Identify which cell holds the provided text, then report its [X, Y] central coordinate. 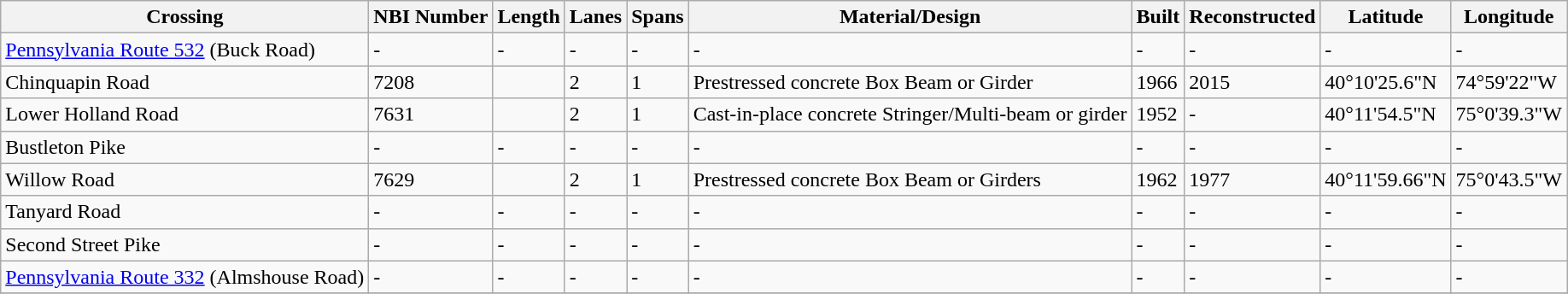
40°10'25.6"N [1385, 82]
1977 [1252, 179]
74°59'22"W [1508, 82]
Longitude [1508, 17]
2015 [1252, 82]
Pennsylvania Route 332 (Almshouse Road) [184, 277]
7631 [430, 115]
40°11'54.5"N [1385, 115]
Cast-in-place concrete Stringer/Multi-beam or girder [910, 115]
Pennsylvania Route 532 (Buck Road) [184, 50]
75°0'39.3"W [1508, 115]
1962 [1158, 179]
Bustleton Pike [184, 147]
Prestressed concrete Box Beam or Girder [910, 82]
Reconstructed [1252, 17]
40°11'59.66"N [1385, 179]
Latitude [1385, 17]
Tanyard Road [184, 212]
Built [1158, 17]
1966 [1158, 82]
7208 [430, 82]
Prestressed concrete Box Beam or Girders [910, 179]
Crossing [184, 17]
NBI Number [430, 17]
Length [529, 17]
1952 [1158, 115]
Willow Road [184, 179]
Second Street Pike [184, 244]
7629 [430, 179]
Spans [658, 17]
Lower Holland Road [184, 115]
Lanes [595, 17]
Material/Design [910, 17]
75°0'43.5"W [1508, 179]
Chinquapin Road [184, 82]
